Return the [X, Y] coordinate for the center point of the cell that contains the specified text.  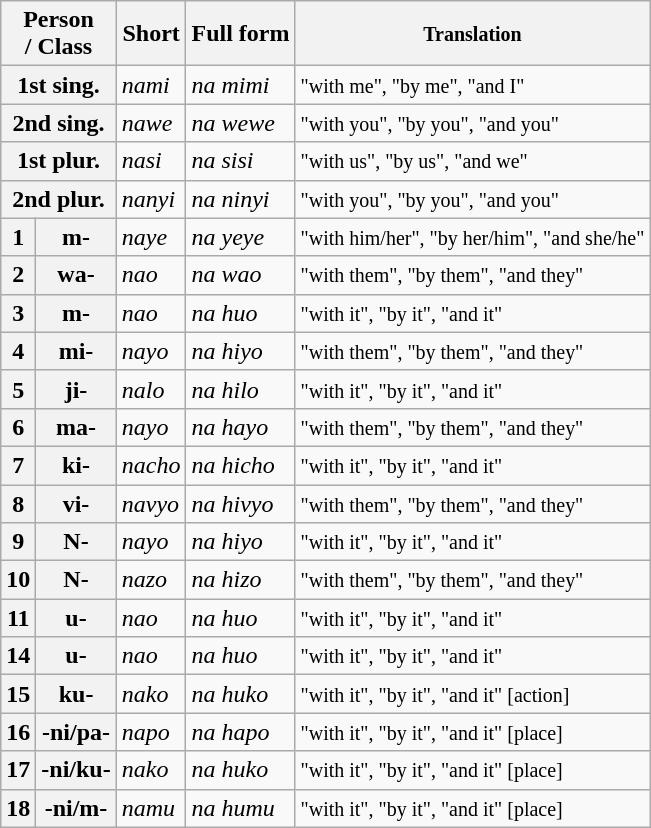
nacho [151, 465]
-ni/m- [76, 808]
vi- [76, 503]
8 [18, 503]
7 [18, 465]
na wewe [240, 123]
Person/ Class [59, 34]
16 [18, 732]
na wao [240, 275]
ji- [76, 389]
2 [18, 275]
nalo [151, 389]
"with him/her", "by her/him", "and she/he" [472, 237]
15 [18, 694]
na hilo [240, 389]
mi- [76, 351]
na hicho [240, 465]
-ni/pa- [76, 732]
1st plur. [59, 161]
17 [18, 770]
2nd sing. [59, 123]
"with it", "by it", "and it" [action] [472, 694]
ki- [76, 465]
14 [18, 656]
18 [18, 808]
wa- [76, 275]
na hapo [240, 732]
10 [18, 580]
"with us", "by us", "and we" [472, 161]
nami [151, 85]
nasi [151, 161]
nanyi [151, 199]
5 [18, 389]
na hizo [240, 580]
11 [18, 618]
napo [151, 732]
nazo [151, 580]
nawe [151, 123]
navyo [151, 503]
"with me", "by me", "and I" [472, 85]
na hivyo [240, 503]
na sisi [240, 161]
ma- [76, 427]
1 [18, 237]
6 [18, 427]
-ni/ku- [76, 770]
na ninyi [240, 199]
1st sing. [59, 85]
9 [18, 542]
na hayo [240, 427]
Short [151, 34]
na humu [240, 808]
naye [151, 237]
namu [151, 808]
na yeye [240, 237]
na mimi [240, 85]
Full form [240, 34]
ku- [76, 694]
2nd plur. [59, 199]
3 [18, 313]
4 [18, 351]
Translation [472, 34]
